Output the [X, Y] coordinate of the center of the cell containing the given text.  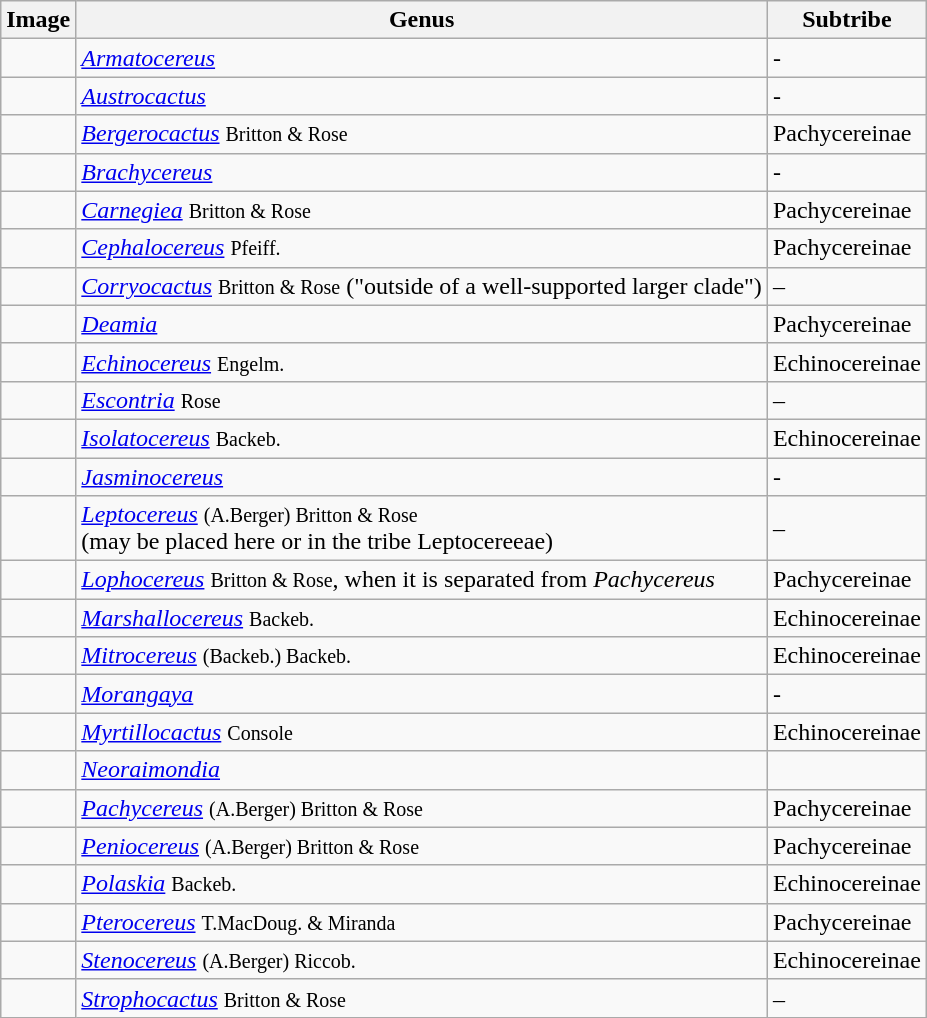
Strophocactus Britton & Rose [422, 998]
Neoraimondia [422, 770]
Echinocereus Engelm. [422, 362]
Jasminocereus [422, 477]
Leptocereus (A.Berger) Britton & Rose(may be placed here or in the tribe Leptocereeae) [422, 528]
Carnegiea Britton & Rose [422, 210]
Polaskia Backeb. [422, 884]
Mitrocereus (Backeb.) Backeb. [422, 656]
Peniocereus (A.Berger) Britton & Rose [422, 846]
Lophocereus Britton & Rose, when it is separated from Pachycereus [422, 580]
Austrocactus [422, 96]
Armatocereus [422, 58]
Bergerocactus Britton & Rose [422, 134]
Pachycereus (A.Berger) Britton & Rose [422, 808]
Stenocereus (A.Berger) Riccob. [422, 960]
Image [38, 20]
Escontria Rose [422, 400]
Subtribe [846, 20]
Corryocactus Britton & Rose ("outside of a well-supported larger clade") [422, 286]
Myrtillocactus Console [422, 732]
Pterocereus T.MacDoug. & Miranda [422, 922]
Marshallocereus Backeb. [422, 618]
Genus [422, 20]
Cephalocereus Pfeiff. [422, 248]
Brachycereus [422, 172]
Isolatocereus Backeb. [422, 438]
Morangaya [422, 694]
Deamia [422, 324]
